From the cell containing the given text, extract its center point as (x, y) coordinate. 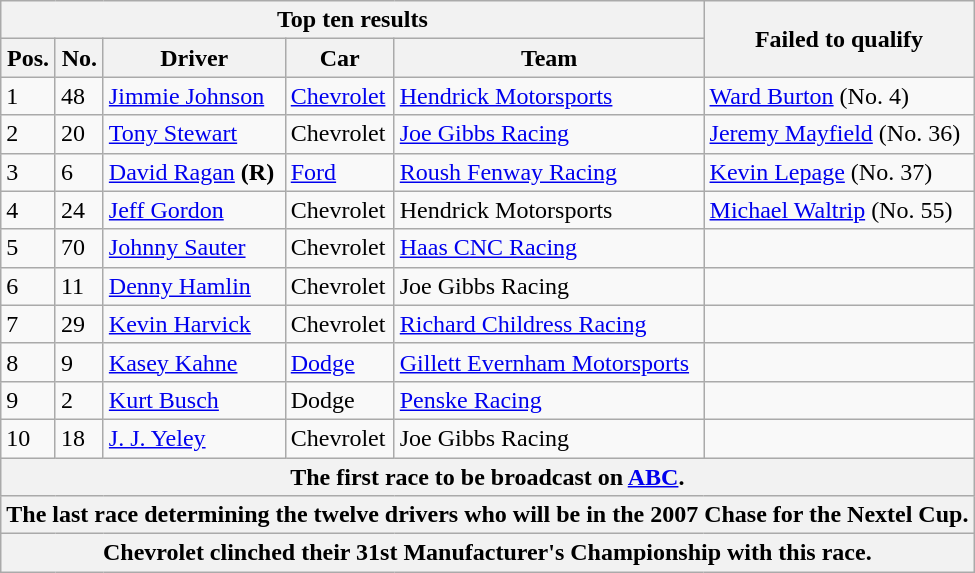
Top ten results (352, 20)
Kevin Harvick (194, 324)
48 (79, 96)
24 (79, 210)
Kasey Kahne (194, 362)
Ford (340, 172)
3 (28, 172)
David Ragan (R) (194, 172)
Jeff Gordon (194, 210)
29 (79, 324)
Johnny Sauter (194, 248)
Team (549, 58)
Tony Stewart (194, 134)
11 (79, 286)
Penske Racing (549, 400)
No. (79, 58)
4 (28, 210)
Roush Fenway Racing (549, 172)
Michael Waltrip (No. 55) (839, 210)
The last race determining the twelve drivers who will be in the 2007 Chase for the Nextel Cup. (488, 515)
7 (28, 324)
Jeremy Mayfield (No. 36) (839, 134)
20 (79, 134)
Failed to qualify (839, 39)
70 (79, 248)
Car (340, 58)
Jimmie Johnson (194, 96)
Richard Childress Racing (549, 324)
Gillett Evernham Motorsports (549, 362)
Chevrolet clinched their 31st Manufacturer's Championship with this race. (488, 553)
Haas CNC Racing (549, 248)
Kevin Lepage (No. 37) (839, 172)
Denny Hamlin (194, 286)
The first race to be broadcast on ABC. (488, 477)
Kurt Busch (194, 400)
J. J. Yeley (194, 438)
Ward Burton (No. 4) (839, 96)
Driver (194, 58)
5 (28, 248)
1 (28, 96)
18 (79, 438)
10 (28, 438)
8 (28, 362)
Pos. (28, 58)
